Locate the cell with the specified text and output its [X, Y] center coordinate. 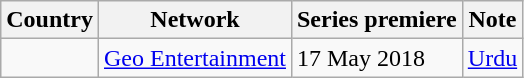
Geo Entertainment [194, 58]
17 May 2018 [376, 58]
Note [492, 20]
Series premiere [376, 20]
Country [50, 20]
Urdu [492, 58]
Network [194, 20]
